Pinpoint the cell where the given text exists, returning its [x, y] midpoint coordinate. 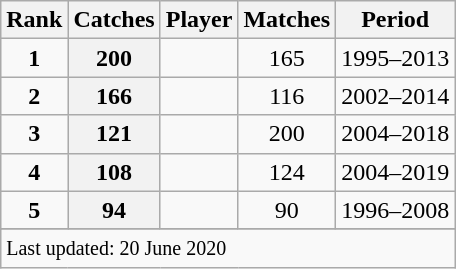
Player [199, 20]
2 [34, 96]
4 [34, 172]
2004–2019 [396, 172]
166 [114, 96]
3 [34, 134]
1996–2008 [396, 210]
2004–2018 [396, 134]
5 [34, 210]
Catches [114, 20]
124 [287, 172]
Last updated: 20 June 2020 [228, 248]
90 [287, 210]
94 [114, 210]
1995–2013 [396, 58]
108 [114, 172]
165 [287, 58]
2002–2014 [396, 96]
Matches [287, 20]
116 [287, 96]
Period [396, 20]
Rank [34, 20]
1 [34, 58]
121 [114, 134]
